Pinpoint the cell where the given text exists, returning its [x, y] midpoint coordinate. 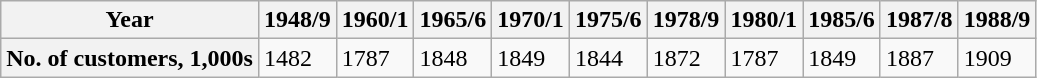
1970/1 [531, 20]
1844 [608, 58]
1909 [997, 58]
1978/9 [686, 20]
1980/1 [764, 20]
No. of customers, 1,000s [130, 58]
1988/9 [997, 20]
1948/9 [297, 20]
1482 [297, 58]
1960/1 [375, 20]
1985/6 [842, 20]
1975/6 [608, 20]
1848 [453, 58]
1887 [919, 58]
1872 [686, 58]
1965/6 [453, 20]
1987/8 [919, 20]
Year [130, 20]
